Extract the [x, y] coordinate from the center of the cell holding the provided text.  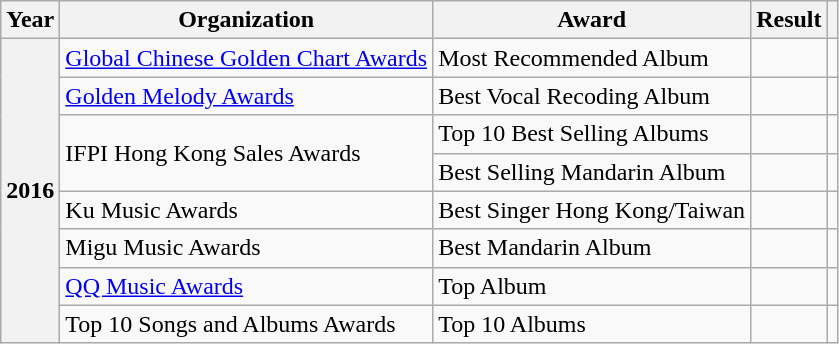
IFPI Hong Kong Sales Awards [246, 153]
Best Selling Mandarin Album [592, 172]
Organization [246, 20]
Best Mandarin Album [592, 248]
Best Vocal Recoding Album [592, 96]
Result [789, 20]
Top 10 Songs and Albums Awards [246, 324]
Top 10 Best Selling Albums [592, 134]
Most Recommended Album [592, 58]
Best Singer Hong Kong/Taiwan [592, 210]
Top Album [592, 286]
2016 [30, 191]
Golden Melody Awards [246, 96]
Ku Music Awards [246, 210]
QQ Music Awards [246, 286]
Year [30, 20]
Award [592, 20]
Migu Music Awards [246, 248]
Top 10 Albums [592, 324]
Global Chinese Golden Chart Awards [246, 58]
